Locate the cell with the specified text and output its [X, Y] center coordinate. 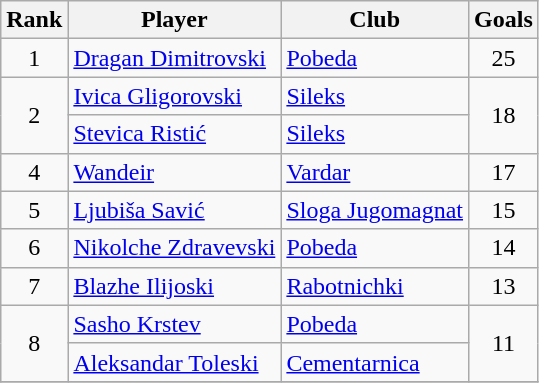
Player [174, 20]
Sasho Krstev [174, 324]
Rabotnichki [375, 286]
Rank [34, 20]
25 [504, 58]
Nikolche Zdravevski [174, 248]
18 [504, 115]
1 [34, 58]
17 [504, 172]
4 [34, 172]
2 [34, 115]
14 [504, 248]
Wandeir [174, 172]
Cementarnica [375, 362]
Goals [504, 20]
5 [34, 210]
Vardar [375, 172]
Blazhe Ilijoski [174, 286]
15 [504, 210]
Club [375, 20]
Stevica Ristić [174, 134]
Sloga Jugomagnat [375, 210]
Ljubiša Savić [174, 210]
13 [504, 286]
6 [34, 248]
8 [34, 343]
Aleksandar Toleski [174, 362]
11 [504, 343]
Dragan Dimitrovski [174, 58]
Ivica Gligorovski [174, 96]
7 [34, 286]
